For the text-containing cell, return its midpoint in [X, Y] coordinate format. 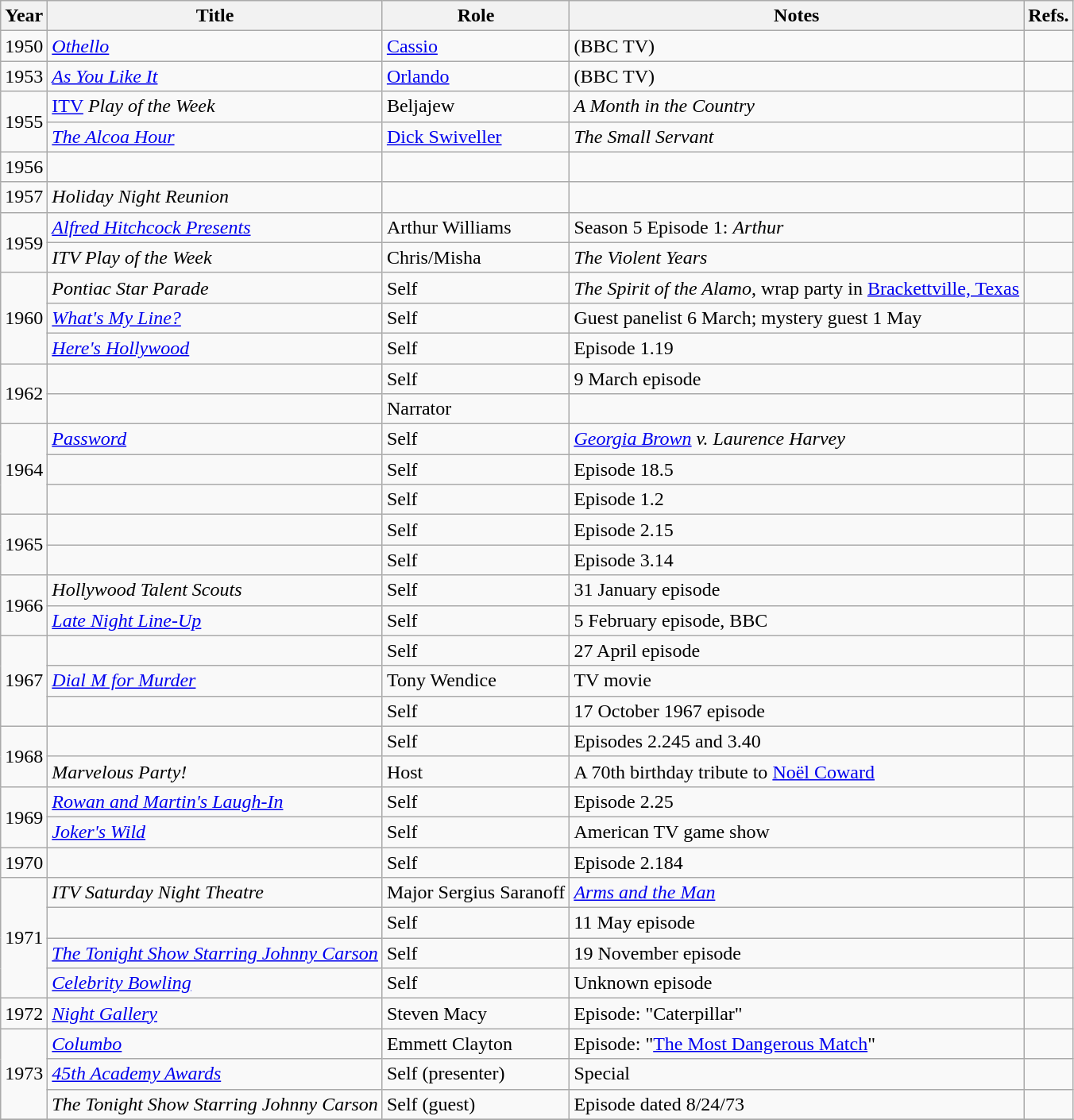
1957 [24, 197]
Self (guest) [475, 1104]
Night Gallery [215, 1014]
45th Academy Awards [215, 1074]
A 70th birthday tribute to Noël Coward [797, 771]
Steven Macy [475, 1014]
Dial M for Murder [215, 681]
Hollywood Talent Scouts [215, 590]
The Alcoa Hour [215, 137]
Narrator [475, 409]
1955 [24, 122]
Self (presenter) [475, 1074]
Special [797, 1074]
Episode dated 8/24/73 [797, 1104]
Celebrity Bowling [215, 983]
Major Sergius Saranoff [475, 893]
1953 [24, 76]
1950 [24, 46]
1967 [24, 681]
Role [475, 16]
1956 [24, 167]
11 May episode [797, 923]
Guest panelist 6 March; mystery guest 1 May [797, 318]
27 April episode [797, 651]
Notes [797, 16]
Episode 1.19 [797, 348]
1968 [24, 756]
Alfred Hitchcock Presents [215, 227]
ITV Saturday Night Theatre [215, 893]
1966 [24, 605]
Beljajew [475, 106]
Refs. [1049, 16]
1969 [24, 817]
5 February episode, BBC [797, 620]
Arms and the Man [797, 893]
1971 [24, 938]
Password [215, 439]
Here's Hollywood [215, 348]
Host [475, 771]
As You Like It [215, 76]
Holiday Night Reunion [215, 197]
Orlando [475, 76]
Episode: "Caterpillar" [797, 1014]
Title [215, 16]
Episodes 2.245 and 3.40 [797, 741]
1962 [24, 394]
The Violent Years [797, 257]
Joker's Wild [215, 832]
Dick Swiveller [475, 137]
Cassio [475, 46]
Georgia Brown v. Laurence Harvey [797, 439]
Chris/Misha [475, 257]
Year [24, 16]
Season 5 Episode 1: Arthur [797, 227]
17 October 1967 episode [797, 711]
1960 [24, 318]
Marvelous Party! [215, 771]
Episode 3.14 [797, 560]
Episode 2.184 [797, 862]
Othello [215, 46]
1972 [24, 1014]
31 January episode [797, 590]
American TV game show [797, 832]
Emmett Clayton [475, 1044]
Rowan and Martin's Laugh-In [215, 801]
Late Night Line-Up [215, 620]
The Spirit of the Alamo, wrap party in Brackettville, Texas [797, 288]
Episode 1.2 [797, 500]
Episode 2.25 [797, 801]
The Small Servant [797, 137]
9 March episode [797, 379]
Tony Wendice [475, 681]
Episode 18.5 [797, 469]
1959 [24, 242]
A Month in the Country [797, 106]
Pontiac Star Parade [215, 288]
1970 [24, 862]
TV movie [797, 681]
1973 [24, 1074]
Unknown episode [797, 983]
Columbo [215, 1044]
Episode 2.15 [797, 530]
Arthur Williams [475, 227]
Episode: "The Most Dangerous Match" [797, 1044]
1964 [24, 469]
19 November episode [797, 953]
What's My Line? [215, 318]
1965 [24, 545]
